Search for the cell housing the specified text and yield its [X, Y] center coordinate. 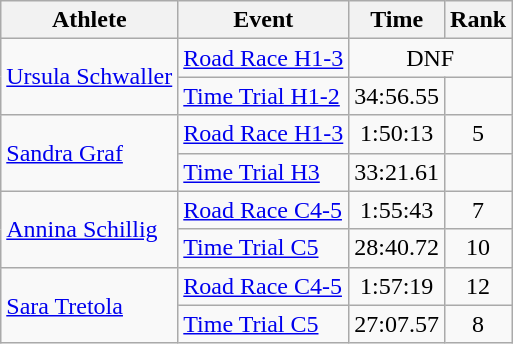
34:56.55 [397, 96]
DNF [430, 58]
28:40.72 [397, 248]
27:07.57 [397, 324]
Annina Schillig [90, 229]
1:57:19 [397, 286]
Rank [478, 20]
5 [478, 134]
Sara Tretola [90, 305]
1:50:13 [397, 134]
10 [478, 248]
33:21.61 [397, 172]
Time Trial H1-2 [264, 96]
1:55:43 [397, 210]
8 [478, 324]
Athlete [90, 20]
Time [397, 20]
Event [264, 20]
7 [478, 210]
12 [478, 286]
Sandra Graf [90, 153]
Ursula Schwaller [90, 77]
Time Trial H3 [264, 172]
